Output the (X, Y) coordinate of the center of the cell containing the given text.  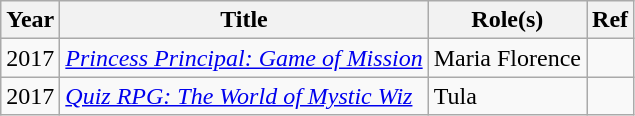
Ref (610, 20)
Maria Florence (507, 58)
Quiz RPG: The World of Mystic Wiz (244, 96)
Princess Principal: Game of Mission (244, 58)
Tula (507, 96)
Role(s) (507, 20)
Year (30, 20)
Title (244, 20)
